Capture the cell that displays the provided text and extract its (X, Y) central coordinate. 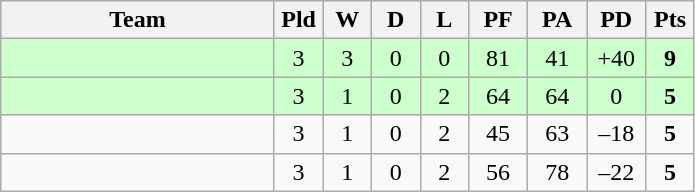
–18 (616, 134)
56 (498, 172)
Team (138, 20)
9 (670, 58)
+40 (616, 58)
81 (498, 58)
Pld (298, 20)
Pts (670, 20)
D (396, 20)
78 (558, 172)
W (348, 20)
L (444, 20)
45 (498, 134)
41 (558, 58)
PF (498, 20)
PA (558, 20)
–22 (616, 172)
PD (616, 20)
63 (558, 134)
